Provide the [x, y] coordinate of the cell's center where the given text is located.  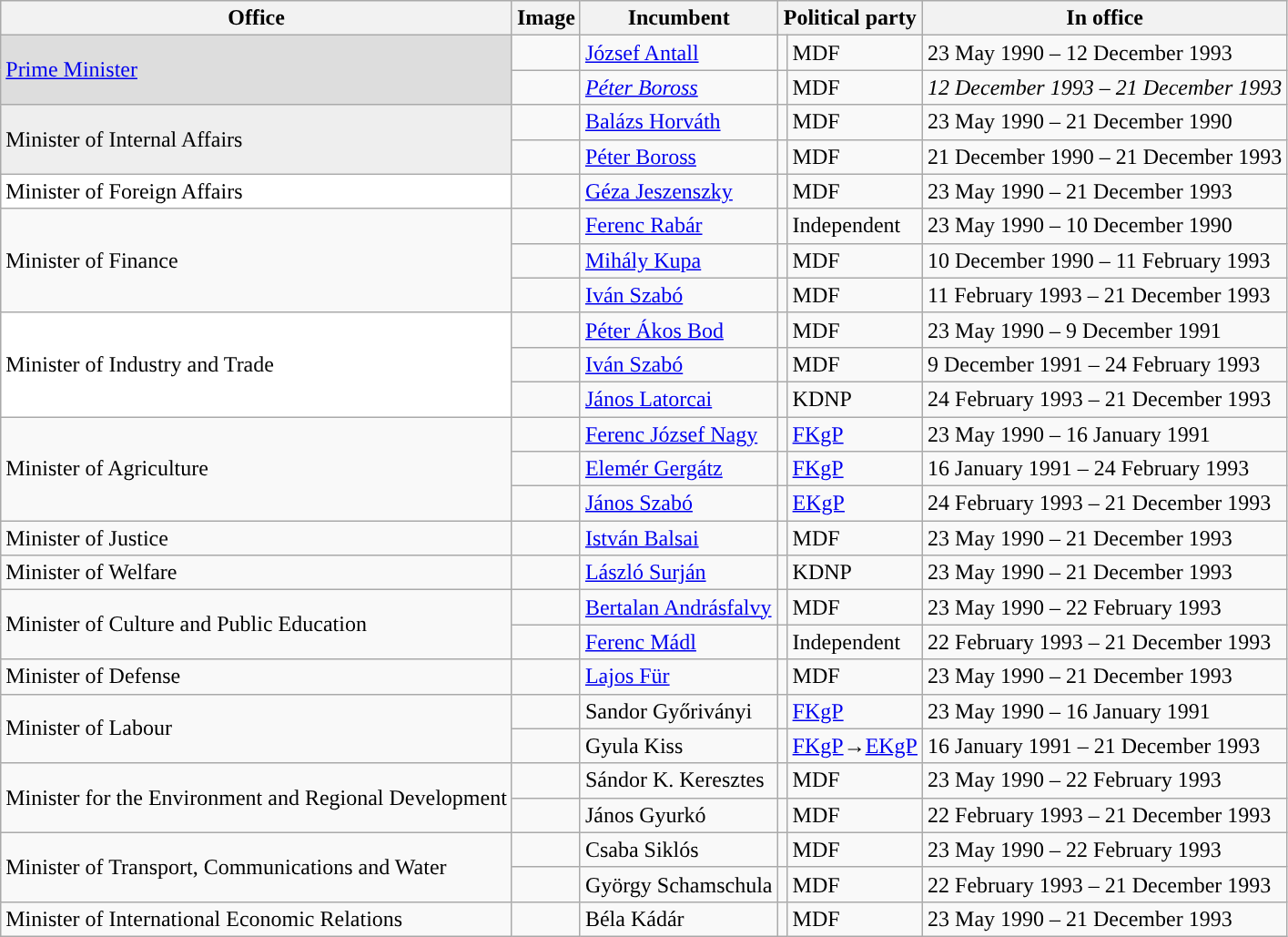
Péter Ákos Bod [679, 330]
Bertalan Andrásfalvy [679, 607]
EKgP [855, 504]
23 May 1990 – 9 December 1991 [1105, 330]
23 May 1990 – 21 December 1990 [1105, 122]
János Gyurkó [679, 815]
12 December 1993 – 21 December 1993 [1105, 87]
16 January 1991 – 24 February 1993 [1105, 469]
Minister of Industry and Trade [257, 364]
Minister of International Economic Relations [257, 919]
Sandor Győriványi [679, 711]
István Balsai [679, 538]
György Schamschula [679, 884]
In office [1105, 18]
Minister of Justice [257, 538]
10 December 1990 – 11 February 1993 [1105, 260]
Minister of Culture and Public Education [257, 625]
Ferenc Rabár [679, 226]
Ferenc József Nagy [679, 434]
Csaba Siklós [679, 850]
Image [546, 18]
23 May 1990 – 12 December 1993 [1105, 53]
Minister of Transport, Communications and Water [257, 867]
Prime Minister [257, 70]
Géza Jeszenszky [679, 191]
Minister of Labour [257, 728]
László Surján [679, 573]
Minister of Internal Affairs [257, 139]
János Szabó [679, 504]
9 December 1991 – 24 February 1993 [1105, 364]
János Latorcai [679, 399]
Minister of Foreign Affairs [257, 191]
16 January 1991 – 21 December 1993 [1105, 746]
Lajos Für [679, 677]
Balázs Horváth [679, 122]
Minister of Finance [257, 260]
Political party [850, 18]
Sándor K. Keresztes [679, 780]
Minister for the Environment and Regional Development [257, 798]
Ferenc Mádl [679, 642]
Minister of Welfare [257, 573]
Béla Kádár [679, 919]
Minister of Defense [257, 677]
Office [257, 18]
21 December 1990 – 21 December 1993 [1105, 157]
Incumbent [679, 18]
Mihály Kupa [679, 260]
FKgP→EKgP [855, 746]
11 February 1993 – 21 December 1993 [1105, 295]
Gyula Kiss [679, 746]
József Antall [679, 53]
23 May 1990 – 10 December 1990 [1105, 226]
Minister of Agriculture [257, 469]
Elemér Gergátz [679, 469]
